Capture the cell that displays the provided text and extract its (x, y) central coordinate. 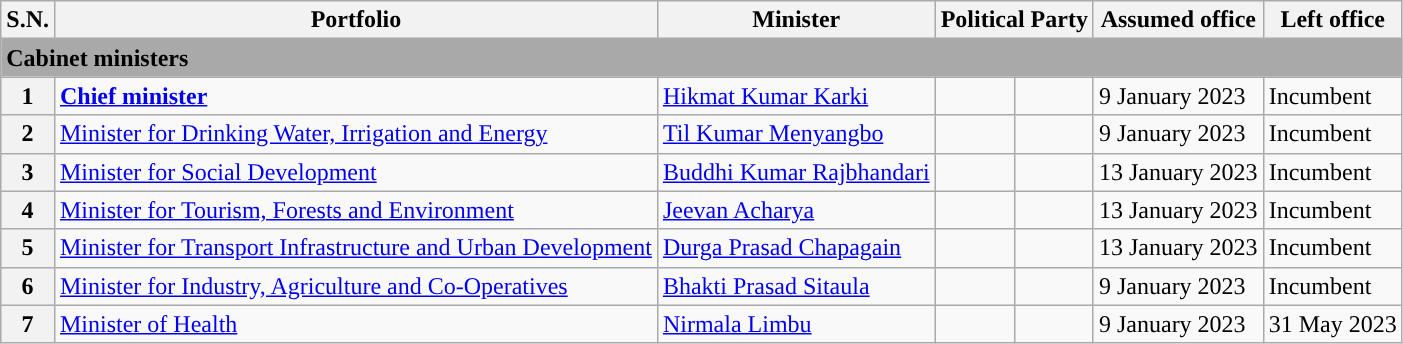
5 (28, 248)
Left office (1332, 20)
Portfolio (356, 20)
Minister for Transport Infrastructure and Urban Development (356, 248)
Chief minister (356, 96)
Political Party (1014, 20)
4 (28, 210)
Cabinet ministers (702, 58)
31 May 2023 (1332, 324)
Assumed office (1178, 20)
Buddhi Kumar Rajbhandari (796, 172)
Minister for Drinking Water, Irrigation and Energy (356, 134)
Minister for Industry, Agriculture and Co-Operatives (356, 286)
Nirmala Limbu (796, 324)
Minister (796, 20)
Til Kumar Menyangbo (796, 134)
7 (28, 324)
Minister for Social Development (356, 172)
Minister for Tourism, Forests and Environment (356, 210)
Minister of Health (356, 324)
1 (28, 96)
Hikmat Kumar Karki (796, 96)
3 (28, 172)
2 (28, 134)
Durga Prasad Chapagain (796, 248)
Bhakti Prasad Sitaula (796, 286)
S.N. (28, 20)
Jeevan Acharya (796, 210)
6 (28, 286)
